Return [X, Y] of the center of cell containing provided text 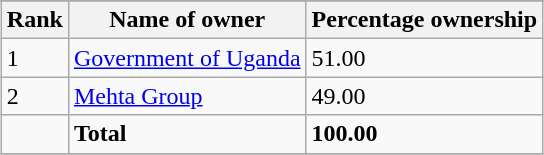
Percentage ownership [424, 20]
Rank [34, 20]
49.00 [424, 96]
2 [34, 96]
Total [187, 134]
1 [34, 58]
100.00 [424, 134]
Name of owner [187, 20]
Government of Uganda [187, 58]
51.00 [424, 58]
Mehta Group [187, 96]
